Search for the cell housing the specified text and yield its [x, y] center coordinate. 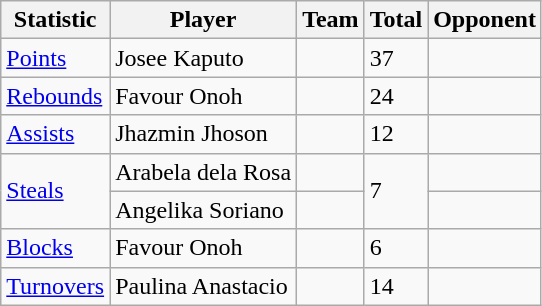
Steals [56, 191]
Statistic [56, 20]
Turnovers [56, 286]
14 [396, 286]
Team [331, 20]
Arabela dela Rosa [204, 172]
Josee Kaputo [204, 58]
24 [396, 96]
Paulina Anastacio [204, 286]
Total [396, 20]
7 [396, 191]
Assists [56, 134]
Points [56, 58]
Player [204, 20]
Angelika Soriano [204, 210]
Opponent [485, 20]
Blocks [56, 248]
Rebounds [56, 96]
6 [396, 248]
Jhazmin Jhoson [204, 134]
12 [396, 134]
37 [396, 58]
